Scan for the cell matching the given text and deliver its [x, y] coordinate at center. 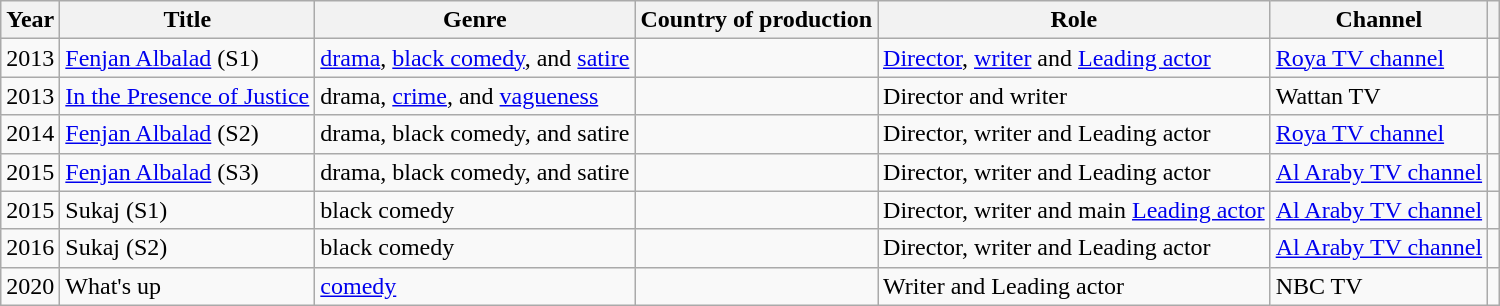
Genre [475, 20]
What's up [188, 286]
Wattan TV [1378, 96]
Director and writer [1074, 96]
Sukaj (S2) [188, 248]
In the Presence of Justice [188, 96]
drama, crime, and vagueness [475, 96]
comedy [475, 286]
Director, writer and main Leading actor [1074, 210]
Fenjan Albalad (S1) [188, 58]
2020 [30, 286]
Writer and Leading actor [1074, 286]
NBC TV [1378, 286]
Title [188, 20]
Role [1074, 20]
Sukaj (S1) [188, 210]
2014 [30, 134]
Year [30, 20]
Fenjan Albalad (S2) [188, 134]
Country of production [756, 20]
Fenjan Albalad (S3) [188, 172]
Channel [1378, 20]
2016 [30, 248]
